Determine the [X, Y] coordinate at the center of the cell enclosing the given text.  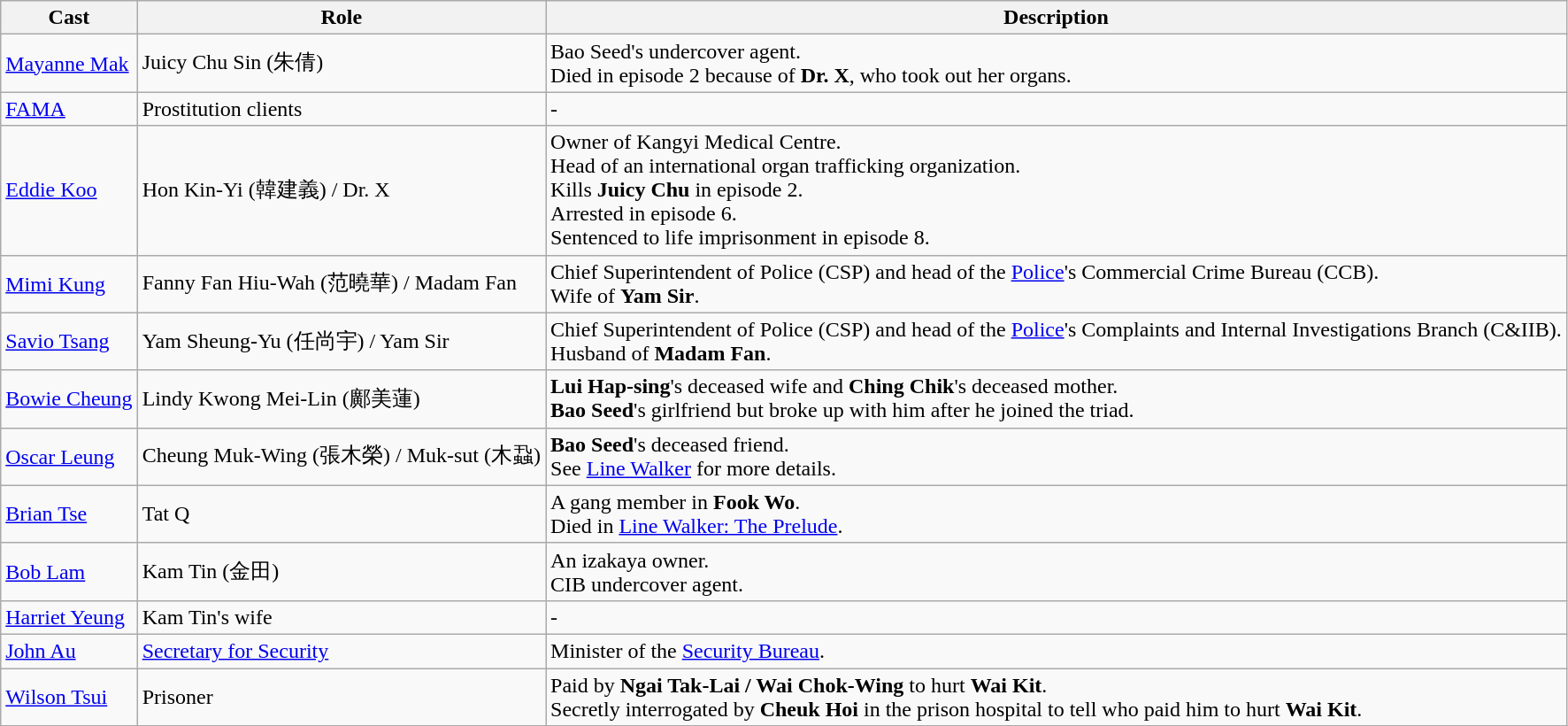
Harriet Yeung [69, 617]
Cheung Muk-Wing (張木榮) / Muk-sut (木蝨) [342, 457]
FAMA [69, 109]
Juicy Chu Sin (朱倩) [342, 64]
Kam Tin (金田) [342, 572]
An izakaya owner.CIB undercover agent. [1057, 572]
Lindy Kwong Mei-Lin (鄺美蓮) [342, 398]
Description [1057, 18]
Lui Hap-sing's deceased wife and Ching Chik's deceased mother.Bao Seed's girlfriend but broke up with him after he joined the triad. [1057, 398]
Kam Tin's wife [342, 617]
Cast [69, 18]
Prisoner [342, 696]
Secretary for Security [342, 651]
Chief Superintendent of Police (CSP) and head of the Police's Complaints and Internal Investigations Branch (C&IIB).Husband of Madam Fan. [1057, 342]
Minister of the Security Bureau. [1057, 651]
Hon Kin-Yi (韓建義) / Dr. X [342, 190]
Oscar Leung [69, 457]
Yam Sheung-Yu (任尚宇) / Yam Sir [342, 342]
Brian Tse [69, 514]
Tat Q [342, 514]
Wilson Tsui [69, 696]
John Au [69, 651]
Mayanne Mak [69, 64]
Role [342, 18]
Chief Superintendent of Police (CSP) and head of the Police's Commercial Crime Bureau (CCB).Wife of Yam Sir. [1057, 283]
Bao Seed's undercover agent.Died in episode 2 because of Dr. X, who took out her organs. [1057, 64]
Fanny Fan Hiu-Wah (范曉華) / Madam Fan [342, 283]
Bob Lam [69, 572]
A gang member in Fook Wo.Died in Line Walker: The Prelude. [1057, 514]
Bowie Cheung [69, 398]
Prostitution clients [342, 109]
Mimi Kung [69, 283]
Bao Seed's deceased friend.See Line Walker for more details. [1057, 457]
Paid by Ngai Tak-Lai / Wai Chok-Wing to hurt Wai Kit.Secretly interrogated by Cheuk Hoi in the prison hospital to tell who paid him to hurt Wai Kit. [1057, 696]
Eddie Koo [69, 190]
Savio Tsang [69, 342]
